Return (X, Y) of the center of cell containing provided text 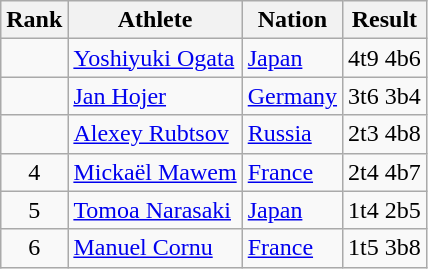
2t4 4b7 (385, 172)
Alexey Rubtsov (155, 134)
Jan Hojer (155, 96)
Mickaël Mawem (155, 172)
1t5 3b8 (385, 248)
4t9 4b6 (385, 58)
Rank (34, 20)
Athlete (155, 20)
Yoshiyuki Ogata (155, 58)
6 (34, 248)
Nation (292, 20)
Manuel Cornu (155, 248)
1t4 2b5 (385, 210)
Result (385, 20)
4 (34, 172)
5 (34, 210)
Germany (292, 96)
3t6 3b4 (385, 96)
2t3 4b8 (385, 134)
Russia (292, 134)
Tomoa Narasaki (155, 210)
